From the cell containing the given text, extract its center point as (X, Y) coordinate. 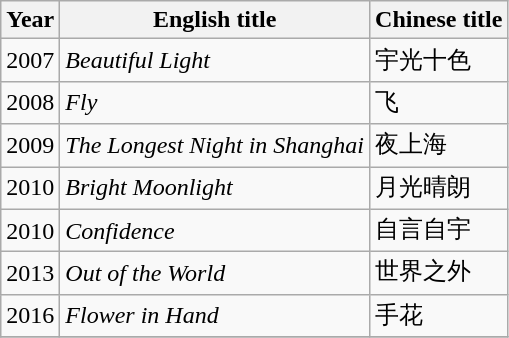
2009 (30, 146)
Confidence (215, 230)
世界之外 (439, 274)
Flower in Hand (215, 316)
自言自宇 (439, 230)
宇光十色 (439, 60)
Year (30, 20)
Chinese title (439, 20)
2007 (30, 60)
English title (215, 20)
月光晴朗 (439, 188)
Out of the World (215, 274)
飞 (439, 102)
手花 (439, 316)
2008 (30, 102)
2016 (30, 316)
夜上海 (439, 146)
Fly (215, 102)
Beautiful Light (215, 60)
Bright Moonlight (215, 188)
The Longest Night in Shanghai (215, 146)
2013 (30, 274)
